Find where the given text appears and provide that cell's center as (X, Y) coordinate. 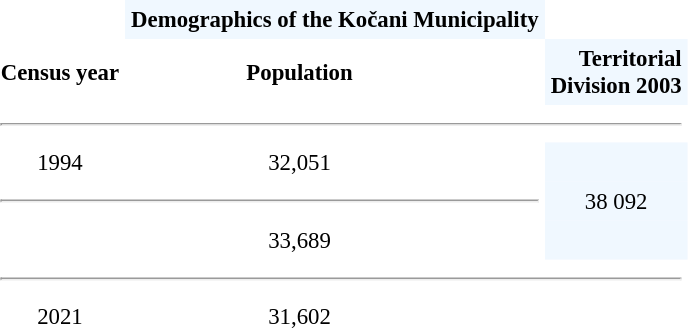
Population (300, 72)
38 092 (616, 202)
TerritorialDivision 2003 (616, 72)
32,051 (300, 162)
Demographics of the Kočani Municipality (335, 20)
33,689 (300, 240)
